Pinpoint the cell where the given text exists, returning its [X, Y] midpoint coordinate. 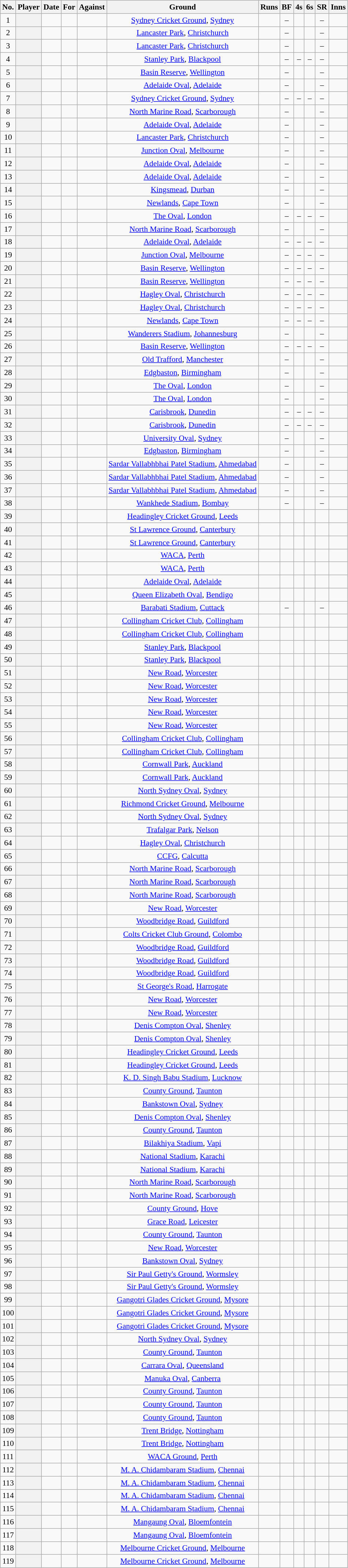
48 [8, 634]
13 [8, 177]
81 [8, 1065]
85 [8, 1117]
32 [8, 425]
116 [8, 1522]
119 [8, 1561]
53 [8, 699]
75 [8, 987]
12 [8, 164]
51 [8, 673]
71 [8, 934]
96 [8, 1261]
99 [8, 1300]
Carrara Oval, Queensland [182, 1365]
1 [8, 20]
66 [8, 869]
72 [8, 947]
34 [8, 451]
59 [8, 778]
Runs [269, 7]
113 [8, 1483]
St George's Road, Harrogate [182, 987]
Old Trafford, Manchester [182, 360]
27 [8, 360]
46 [8, 608]
88 [8, 1156]
Date [51, 7]
62 [8, 817]
K. D. Singh Babu Stadium, Lucknow [182, 1078]
4s [299, 7]
90 [8, 1182]
SR [322, 7]
57 [8, 752]
50 [8, 660]
Ground [182, 7]
16 [8, 216]
Barabati Stadium, Cuttack [182, 608]
45 [8, 595]
95 [8, 1248]
70 [8, 921]
105 [8, 1378]
Richmond Cricket Ground, Melbourne [182, 804]
92 [8, 1209]
111 [8, 1457]
17 [8, 229]
39 [8, 517]
26 [8, 346]
86 [8, 1130]
107 [8, 1404]
68 [8, 895]
54 [8, 712]
4 [8, 59]
64 [8, 843]
112 [8, 1470]
98 [8, 1287]
108 [8, 1418]
23 [8, 308]
94 [8, 1235]
77 [8, 1013]
Queen Elizabeth Oval, Bendigo [182, 595]
80 [8, 1052]
30 [8, 399]
29 [8, 386]
Against [92, 7]
22 [8, 294]
41 [8, 543]
2 [8, 33]
118 [8, 1548]
101 [8, 1326]
38 [8, 503]
74 [8, 973]
University Oval, Sydney [182, 438]
Kingsmead, Durban [182, 190]
102 [8, 1339]
Grace Road, Leicester [182, 1222]
8 [8, 111]
9 [8, 125]
103 [8, 1352]
Player [29, 7]
115 [8, 1509]
37 [8, 490]
Colts Cricket Club Ground, Colombo [182, 934]
84 [8, 1104]
42 [8, 555]
Wankhede Stadium, Bombay [182, 503]
76 [8, 1000]
20 [8, 268]
24 [8, 320]
35 [8, 464]
47 [8, 621]
117 [8, 1535]
Wanderers Stadium, Johannesburg [182, 334]
56 [8, 738]
33 [8, 438]
14 [8, 190]
CCFG, Calcutta [182, 856]
6s [310, 7]
15 [8, 203]
BF [287, 7]
31 [8, 412]
18 [8, 242]
79 [8, 1039]
40 [8, 529]
63 [8, 830]
109 [8, 1431]
97 [8, 1274]
52 [8, 686]
82 [8, 1078]
67 [8, 882]
28 [8, 373]
WACA Ground, Perth [182, 1457]
19 [8, 255]
Inns [338, 7]
55 [8, 726]
21 [8, 281]
43 [8, 569]
91 [8, 1196]
49 [8, 647]
78 [8, 1026]
44 [8, 582]
58 [8, 764]
87 [8, 1143]
Manuka Oval, Canberra [182, 1378]
83 [8, 1091]
11 [8, 151]
61 [8, 804]
36 [8, 477]
93 [8, 1222]
3 [8, 46]
No. [8, 7]
110 [8, 1444]
60 [8, 791]
89 [8, 1169]
10 [8, 137]
For [69, 7]
73 [8, 961]
6 [8, 85]
Trafalgar Park, Nelson [182, 830]
100 [8, 1313]
114 [8, 1496]
106 [8, 1391]
25 [8, 334]
69 [8, 908]
County Ground, Hove [182, 1209]
7 [8, 99]
104 [8, 1365]
Bilakhiya Stadium, Vapi [182, 1143]
5 [8, 72]
65 [8, 856]
